Provide the [x, y] coordinate of the cell's center where the given text is located.  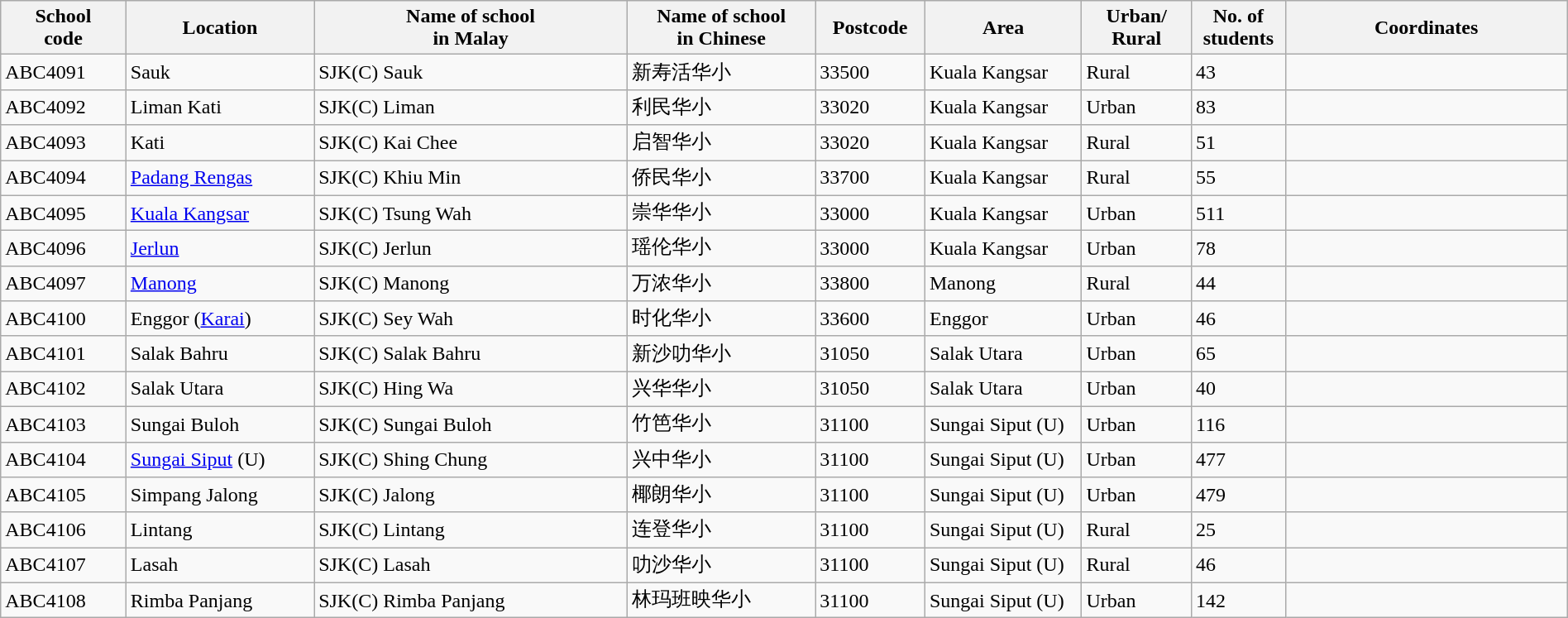
477 [1238, 460]
ABC4105 [64, 495]
SJK(C) Sey Wah [471, 319]
SJK(C) Jalong [471, 495]
ABC4091 [64, 73]
竹笆华小 [721, 424]
时化华小 [721, 319]
Area [1002, 28]
Location [220, 28]
ABC4107 [64, 566]
启智华小 [721, 142]
SJK(C) Tsung Wah [471, 213]
33800 [870, 283]
兴华华小 [721, 389]
142 [1238, 601]
479 [1238, 495]
Schoolcode [64, 28]
ABC4094 [64, 179]
万浓华小 [721, 283]
SJK(C) Jerlun [471, 248]
511 [1238, 213]
Urban/Rural [1136, 28]
瑶伦华小 [721, 248]
Lasah [220, 566]
Sungai Buloh [220, 424]
43 [1238, 73]
83 [1238, 108]
Simpang Jalong [220, 495]
Sauk [220, 73]
SJK(C) Hing Wa [471, 389]
崇华华小 [721, 213]
ABC4103 [64, 424]
33600 [870, 319]
ABC4101 [64, 354]
ABC4100 [64, 319]
ABC4106 [64, 529]
No. ofstudents [1238, 28]
SJK(C) Shing Chung [471, 460]
连登华小 [721, 529]
Kati [220, 142]
Jerlun [220, 248]
Padang Rengas [220, 179]
55 [1238, 179]
SJK(C) Sauk [471, 73]
林玛班映华小 [721, 601]
ABC4104 [64, 460]
SJK(C) Lasah [471, 566]
ABC4096 [64, 248]
ABC4097 [64, 283]
40 [1238, 389]
ABC4092 [64, 108]
ABC4095 [64, 213]
SJK(C) Sungai Buloh [471, 424]
51 [1238, 142]
ABC4102 [64, 389]
65 [1238, 354]
ABC4093 [64, 142]
Name of schoolin Chinese [721, 28]
叻沙华小 [721, 566]
33500 [870, 73]
SJK(C) Kai Chee [471, 142]
ABC4108 [64, 601]
兴中华小 [721, 460]
33700 [870, 179]
Name of schoolin Malay [471, 28]
Lintang [220, 529]
SJK(C) Manong [471, 283]
Coordinates [1426, 28]
Postcode [870, 28]
SJK(C) Rimba Panjang [471, 601]
SJK(C) Khiu Min [471, 179]
Enggor (Karai) [220, 319]
SJK(C) Lintang [471, 529]
新沙叻华小 [721, 354]
44 [1238, 283]
116 [1238, 424]
Liman Kati [220, 108]
Salak Bahru [220, 354]
椰朗华小 [721, 495]
78 [1238, 248]
SJK(C) Liman [471, 108]
Enggor [1002, 319]
利民华小 [721, 108]
新寿活华小 [721, 73]
SJK(C) Salak Bahru [471, 354]
Rimba Panjang [220, 601]
25 [1238, 529]
侨民华小 [721, 179]
